Identify which cell holds the provided text, then report its [x, y] central coordinate. 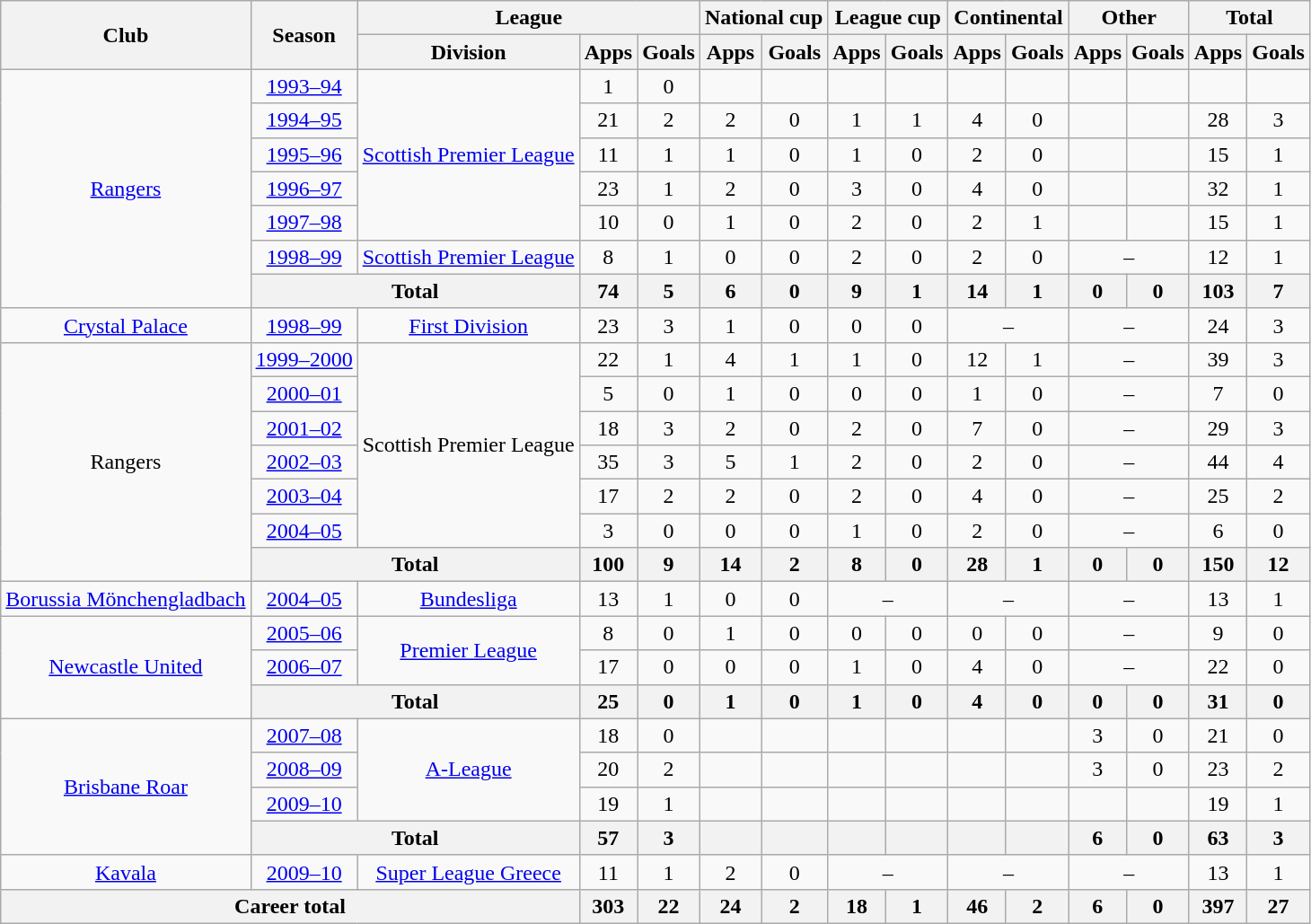
74 [608, 291]
Continental [1008, 18]
29 [1218, 428]
397 [1218, 906]
44 [1218, 462]
1993–94 [304, 86]
150 [1218, 565]
32 [1218, 189]
Kavala [126, 872]
Newcastle United [126, 667]
2003–04 [304, 497]
2002–03 [304, 462]
First Division [469, 325]
2007–08 [304, 735]
1994–95 [304, 120]
Super League Greece [469, 872]
35 [608, 462]
2000–01 [304, 393]
Career total [290, 906]
Other [1129, 18]
1999–2000 [304, 359]
2005–06 [304, 633]
League [528, 18]
League cup [888, 18]
46 [977, 906]
10 [608, 223]
Crystal Palace [126, 325]
1997–98 [304, 223]
National cup [763, 18]
39 [1218, 359]
1996–97 [304, 189]
Premier League [469, 650]
2006–07 [304, 667]
Division [469, 52]
57 [608, 838]
1995–96 [304, 154]
A-League [469, 770]
Brisbane Roar [126, 787]
Club [126, 35]
2001–02 [304, 428]
Bundesliga [469, 599]
103 [1218, 291]
Borussia Mönchengladbach [126, 599]
20 [608, 770]
31 [1218, 701]
2008–09 [304, 770]
100 [608, 565]
Season [304, 35]
303 [608, 906]
27 [1279, 906]
63 [1218, 838]
